Scan for the cell matching the given text and deliver its (X, Y) coordinate at center. 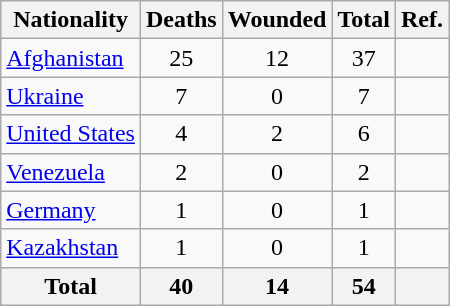
Germany (71, 210)
37 (364, 58)
Ukraine (71, 96)
14 (277, 286)
54 (364, 286)
6 (364, 134)
12 (277, 58)
Wounded (277, 20)
Venezuela (71, 172)
Ref. (422, 20)
40 (181, 286)
Kazakhstan (71, 248)
4 (181, 134)
Deaths (181, 20)
25 (181, 58)
Afghanistan (71, 58)
United States (71, 134)
Nationality (71, 20)
